From the cell containing the given text, extract its center point as (X, Y) coordinate. 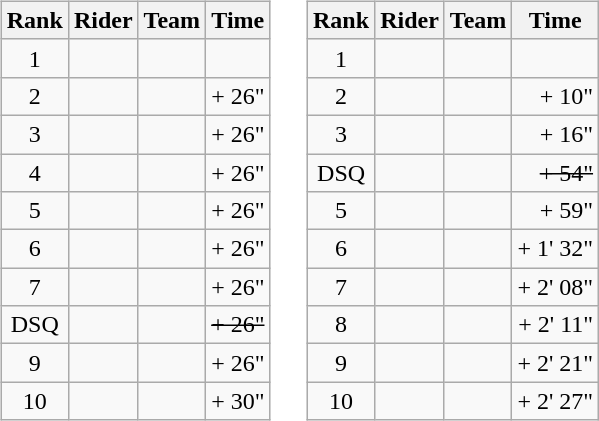
+ 2' 21" (556, 363)
+ 2' 08" (556, 287)
8 (342, 325)
+ 30" (238, 401)
4 (34, 173)
+ 10" (556, 96)
+ 2' 27" (556, 401)
+ 16" (556, 134)
+ 54" (556, 173)
+ 59" (556, 211)
+ 1' 32" (556, 249)
+ 2' 11" (556, 325)
